For the text-containing cell, return its midpoint in (x, y) coordinate format. 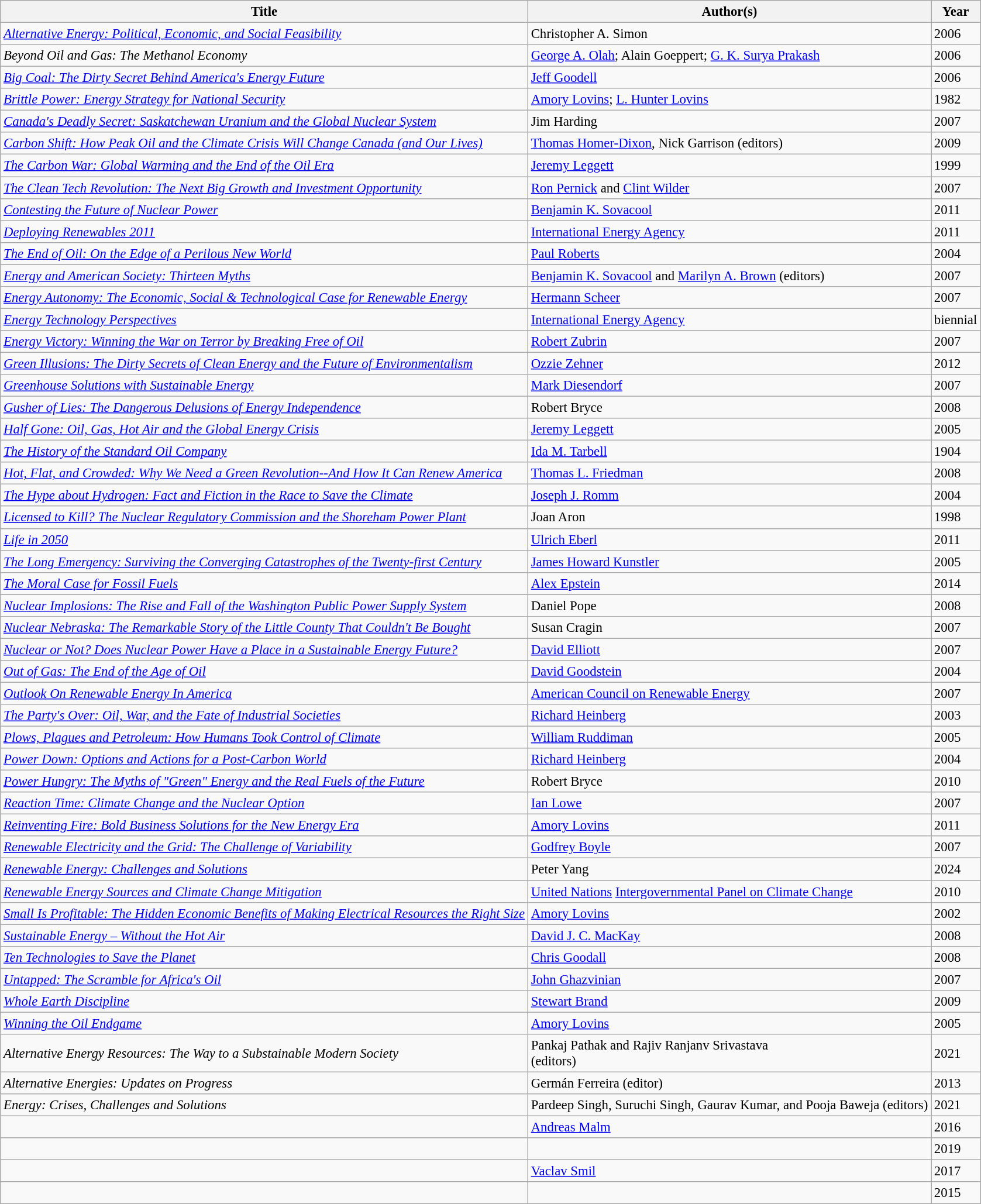
Vaclav Smil (729, 1171)
Renewable Energy: Challenges and Solutions (264, 869)
2013 (956, 1083)
Ida M. Tarbell (729, 452)
Pankaj Pathak and Rajiv Ranjanv Srivastava(editors) (729, 1053)
Beyond Oil and Gas: The Methanol Economy (264, 56)
Jim Harding (729, 122)
2015 (956, 1193)
Ian Lowe (729, 803)
Andreas Malm (729, 1127)
2002 (956, 913)
Joan Aron (729, 518)
The Hype about Hydrogen: Fact and Fiction in the Race to Save the Climate (264, 496)
Hot, Flat, and Crowded: Why We Need a Green Revolution--And How It Can Renew America (264, 473)
Winning the Oil Endgame (264, 1023)
Peter Yang (729, 869)
David Goodstein (729, 672)
2016 (956, 1127)
Germán Ferreira (editor) (729, 1083)
Plows, Plagues and Petroleum: How Humans Took Control of Climate (264, 738)
Paul Roberts (729, 253)
Christopher A. Simon (729, 34)
Thomas L. Friedman (729, 473)
Renewable Energy Sources and Climate Change Mitigation (264, 892)
Reinventing Fire: Bold Business Solutions for the New Energy Era (264, 825)
Jeff Goodell (729, 78)
Susan Cragin (729, 628)
Nuclear Nebraska: The Remarkable Story of the Little County That Couldn't Be Bought (264, 628)
Chris Goodall (729, 957)
Title (264, 12)
2014 (956, 583)
Greenhouse Solutions with Sustainable Energy (264, 386)
The Carbon War: Global Warming and the End of the Oil Era (264, 166)
Year (956, 12)
Canada's Deadly Secret: Saskatchewan Uranium and the Global Nuclear System (264, 122)
The Moral Case for Fossil Fuels (264, 583)
Godfrey Boyle (729, 848)
Out of Gas: The End of the Age of Oil (264, 672)
The History of the Standard Oil Company (264, 452)
Power Hungry: The Myths of "Green" Energy and the Real Fuels of the Future (264, 782)
Energy Autonomy: The Economic, Social & Technological Case for Renewable Energy (264, 298)
American Council on Renewable Energy (729, 693)
Deploying Renewables 2011 (264, 232)
1998 (956, 518)
Life in 2050 (264, 539)
David J. C. MacKay (729, 935)
Joseph J. Romm (729, 496)
Robert Zubrin (729, 342)
Alternative Energy Resources: The Way to a Substainable Modern Society (264, 1053)
Sustainable Energy – Without the Hot Air (264, 935)
The Party's Over: Oil, War, and the Fate of Industrial Societies (264, 715)
1982 (956, 99)
Ozzie Zehner (729, 363)
Whole Earth Discipline (264, 1002)
biennial (956, 319)
2003 (956, 715)
Renewable Electricity and the Grid: The Challenge of Variability (264, 848)
Outlook On Renewable Energy In America (264, 693)
Energy Victory: Winning the War on Terror by Breaking Free of Oil (264, 342)
Ulrich Eberl (729, 539)
Benjamin K. Sovacool and Marilyn A. Brown (editors) (729, 276)
Alternative Energies: Updates on Progress (264, 1083)
John Ghazvinian (729, 979)
Energy: Crises, Challenges and Solutions (264, 1105)
Half Gone: Oil, Gas, Hot Air and the Global Energy Crisis (264, 429)
1999 (956, 166)
2019 (956, 1149)
Brittle Power: Energy Strategy for National Security (264, 99)
2024 (956, 869)
2017 (956, 1171)
Nuclear Implosions: The Rise and Fall of the Washington Public Power Supply System (264, 606)
David Elliott (729, 649)
Alex Epstein (729, 583)
Thomas Homer-Dixon, Nick Garrison (editors) (729, 143)
James Howard Kunstler (729, 562)
Nuclear or Not? Does Nuclear Power Have a Place in a Sustainable Energy Future? (264, 649)
Daniel Pope (729, 606)
The Clean Tech Revolution: The Next Big Growth and Investment Opportunity (264, 188)
1904 (956, 452)
Author(s) (729, 12)
George A. Olah; Alain Goeppert; G. K. Surya Prakash (729, 56)
Power Down: Options and Actions for a Post-Carbon World (264, 759)
Amory Lovins; L. Hunter Lovins (729, 99)
Green Illusions: The Dirty Secrets of Clean Energy and the Future of Environmentalism (264, 363)
Hermann Scheer (729, 298)
Stewart Brand (729, 1002)
Alternative Energy: Political, Economic, and Social Feasibility (264, 34)
Energy Technology Perspectives (264, 319)
Ron Pernick and Clint Wilder (729, 188)
Mark Diesendorf (729, 386)
2012 (956, 363)
Energy and American Society: Thirteen Myths (264, 276)
Small Is Profitable: The Hidden Economic Benefits of Making Electrical Resources the Right Size (264, 913)
Untapped: The Scramble for Africa's Oil (264, 979)
United Nations Intergovernmental Panel on Climate Change (729, 892)
Contesting the Future of Nuclear Power (264, 209)
The Long Emergency: Surviving the Converging Catastrophes of the Twenty-first Century (264, 562)
Big Coal: The Dirty Secret Behind America's Energy Future (264, 78)
William Ruddiman (729, 738)
Reaction Time: Climate Change and the Nuclear Option (264, 803)
Pardeep Singh, Suruchi Singh, Gaurav Kumar, and Pooja Baweja (editors) (729, 1105)
Benjamin K. Sovacool (729, 209)
Ten Technologies to Save the Planet (264, 957)
Gusher of Lies: The Dangerous Delusions of Energy Independence (264, 408)
Carbon Shift: How Peak Oil and the Climate Crisis Will Change Canada (and Our Lives) (264, 143)
Licensed to Kill? The Nuclear Regulatory Commission and the Shoreham Power Plant (264, 518)
The End of Oil: On the Edge of a Perilous New World (264, 253)
